Find where the given text appears and provide that cell's center as (x, y) coordinate. 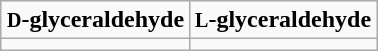
L-glyceraldehyde (284, 20)
D-glyceraldehyde (95, 20)
